Capture the cell that displays the provided text and extract its (X, Y) central coordinate. 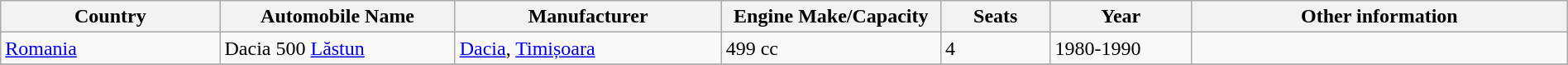
1980-1990 (1121, 48)
Country (111, 17)
499 cc (830, 48)
Year (1121, 17)
Seats (996, 17)
Dacia 500 Lăstun (337, 48)
Romania (111, 48)
4 (996, 48)
Other information (1379, 17)
Engine Make/Capacity (830, 17)
Automobile Name (337, 17)
Manufacturer (588, 17)
Dacia, Timișoara (588, 48)
